Search for the cell housing the specified text and yield its [X, Y] center coordinate. 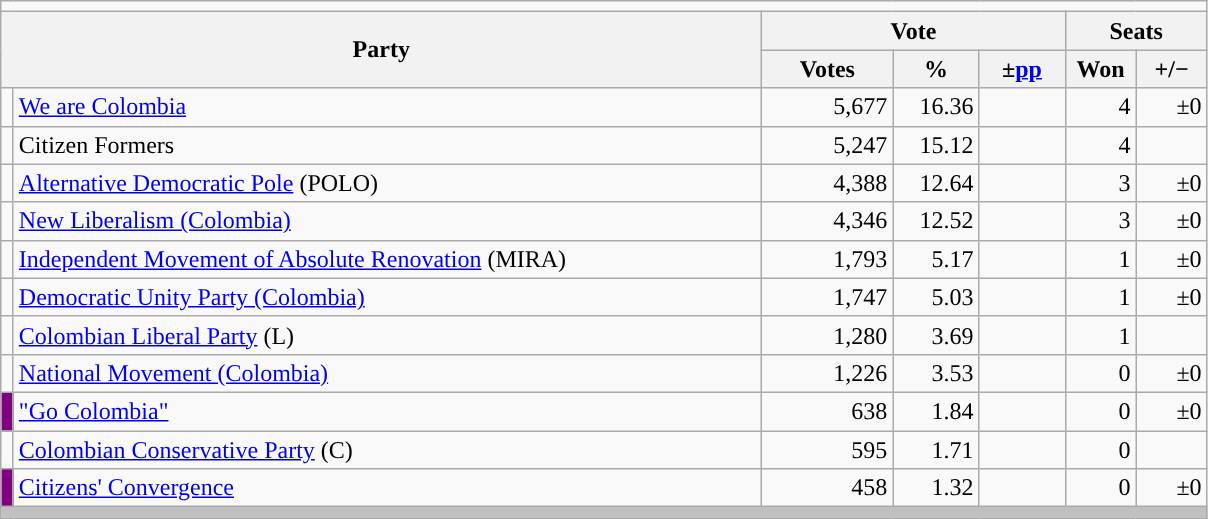
1.71 [936, 449]
1,793 [828, 259]
15.12 [936, 145]
Seats [1136, 31]
1.84 [936, 411]
1,280 [828, 335]
1.32 [936, 488]
Democratic Unity Party (Colombia) [387, 297]
1,226 [828, 373]
5.17 [936, 259]
Vote [914, 31]
5,247 [828, 145]
4,346 [828, 221]
Colombian Conservative Party (C) [387, 449]
% [936, 69]
Alternative Democratic Pole (POLO) [387, 183]
5,677 [828, 107]
+/− [1172, 69]
5.03 [936, 297]
Won [1100, 69]
458 [828, 488]
Votes [828, 69]
Independent Movement of Absolute Renovation (MIRA) [387, 259]
Citizen Formers [387, 145]
±pp [1022, 69]
Colombian Liberal Party (L) [387, 335]
New Liberalism (Colombia) [387, 221]
Citizens' Convergence [387, 488]
12.64 [936, 183]
3.53 [936, 373]
12.52 [936, 221]
3.69 [936, 335]
We are Colombia [387, 107]
"Go Colombia" [387, 411]
16.36 [936, 107]
National Movement (Colombia) [387, 373]
638 [828, 411]
595 [828, 449]
4,388 [828, 183]
1,747 [828, 297]
Party [382, 50]
